Find where the given text appears and provide that cell's center as [x, y] coordinate. 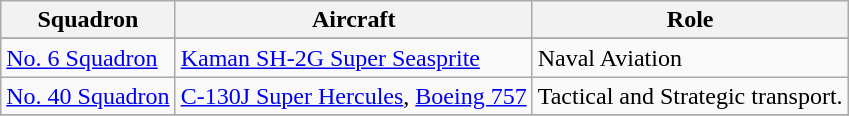
Naval Aviation [690, 58]
Tactical and Strategic transport. [690, 96]
C-130J Super Hercules, Boeing 757 [354, 96]
Role [690, 20]
No. 40 Squadron [88, 96]
Kaman SH-2G Super Seasprite [354, 58]
Squadron [88, 20]
No. 6 Squadron [88, 58]
Aircraft [354, 20]
